Search for the cell housing the specified text and yield its (X, Y) center coordinate. 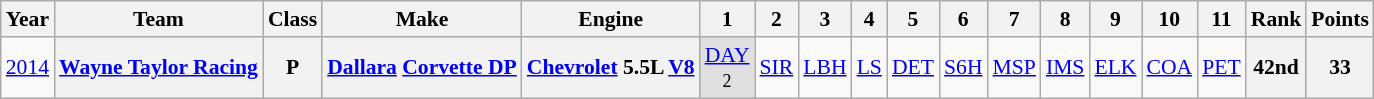
LBH (824, 68)
Points (1340, 19)
DAY2 (728, 68)
3 (824, 19)
2014 (28, 68)
6 (964, 19)
Engine (611, 19)
42nd (1276, 68)
2 (777, 19)
5 (913, 19)
Year (28, 19)
Wayne Taylor Racing (158, 68)
MSP (1014, 68)
COA (1170, 68)
DET (913, 68)
ELK (1115, 68)
8 (1066, 19)
Rank (1276, 19)
S6H (964, 68)
IMS (1066, 68)
SIR (777, 68)
4 (870, 19)
10 (1170, 19)
LS (870, 68)
11 (1222, 19)
Team (158, 19)
PET (1222, 68)
Dallara Corvette DP (422, 68)
1 (728, 19)
P (292, 68)
9 (1115, 19)
7 (1014, 19)
Chevrolet 5.5L V8 (611, 68)
33 (1340, 68)
Make (422, 19)
Class (292, 19)
